Find where the given text appears and provide that cell's center as (X, Y) coordinate. 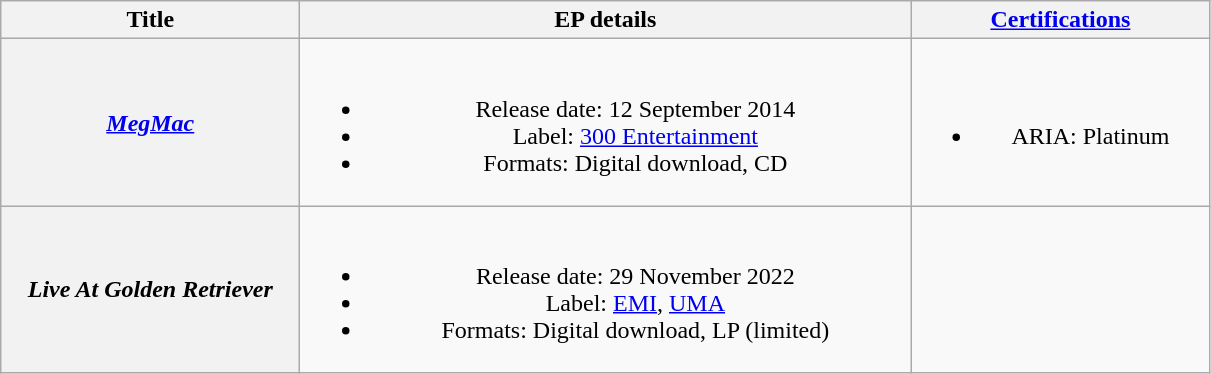
EP details (606, 20)
MegMac (150, 122)
Certifications (1060, 20)
Release date: 12 September 2014Label: 300 EntertainmentFormats: Digital download, CD (606, 122)
Title (150, 20)
ARIA: Platinum (1060, 122)
Live At Golden Retriever (150, 290)
Release date: 29 November 2022Label: EMI, UMAFormats: Digital download, LP (limited) (606, 290)
